Detect which cell encompasses the target text, then output its [X, Y] center coordinate. 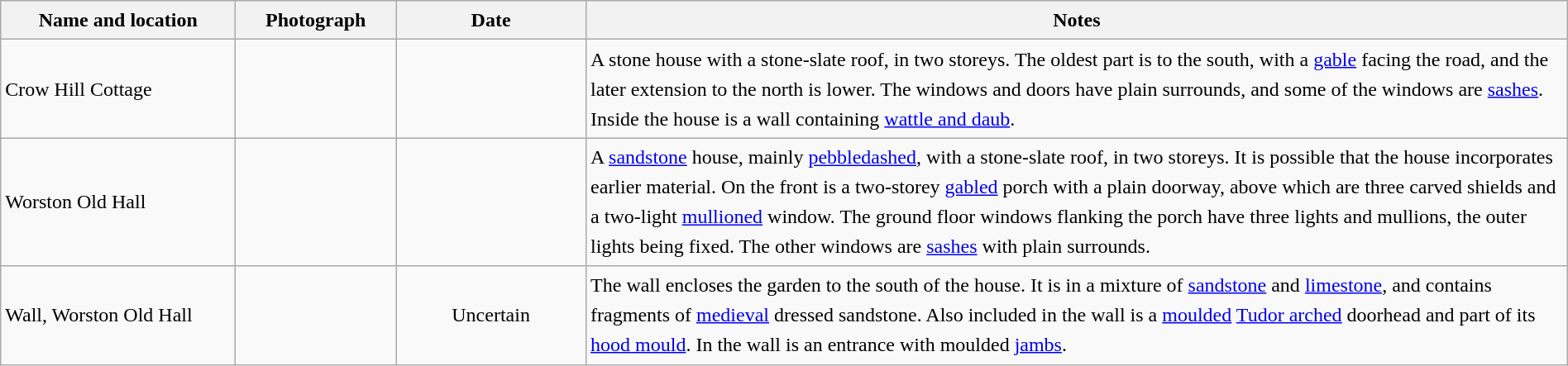
Notes [1077, 20]
Date [491, 20]
Crow Hill Cottage [118, 89]
Photograph [316, 20]
Worston Old Hall [118, 202]
Name and location [118, 20]
Uncertain [491, 316]
Wall, Worston Old Hall [118, 316]
